Extract the (x, y) coordinate from the center of the cell holding the provided text.  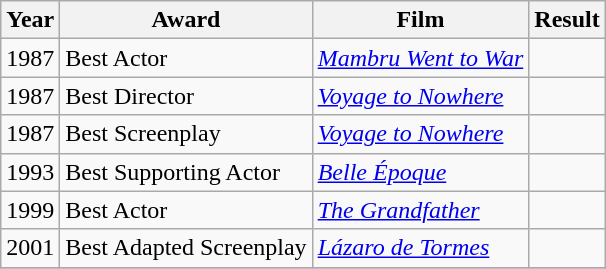
Best Screenplay (186, 134)
Award (186, 20)
1993 (30, 172)
2001 (30, 248)
The Grandfather (420, 210)
Best Director (186, 96)
1999 (30, 210)
Belle Époque (420, 172)
Best Adapted Screenplay (186, 248)
Result (567, 20)
Best Supporting Actor (186, 172)
Lázaro de Tormes (420, 248)
Mambru Went to War (420, 58)
Year (30, 20)
Film (420, 20)
